Capture the cell that displays the provided text and extract its [x, y] central coordinate. 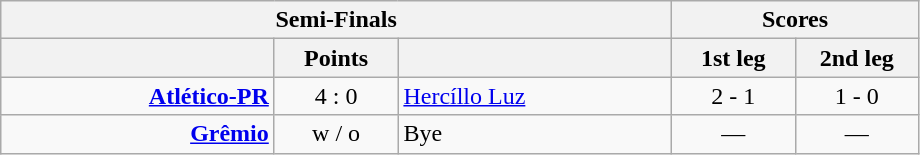
Grêmio [138, 134]
2nd leg [857, 58]
2 - 1 [733, 96]
1st leg [733, 58]
1 - 0 [857, 96]
Points [336, 58]
Semi-Finals [336, 20]
w / o [336, 134]
Atlético-PR [138, 96]
Bye [535, 134]
4 : 0 [336, 96]
Hercíllo Luz [535, 96]
Scores [794, 20]
